Pinpoint the cell where the given text exists, returning its (X, Y) midpoint coordinate. 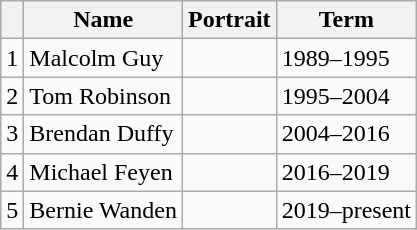
Tom Robinson (104, 96)
Bernie Wanden (104, 210)
2019–present (346, 210)
Brendan Duffy (104, 134)
2 (12, 96)
4 (12, 172)
Name (104, 20)
2016–2019 (346, 172)
Malcolm Guy (104, 58)
2004–2016 (346, 134)
1989–1995 (346, 58)
3 (12, 134)
Term (346, 20)
1995–2004 (346, 96)
5 (12, 210)
1 (12, 58)
Michael Feyen (104, 172)
Portrait (229, 20)
